Locate the cell with the specified text and output its (x, y) center coordinate. 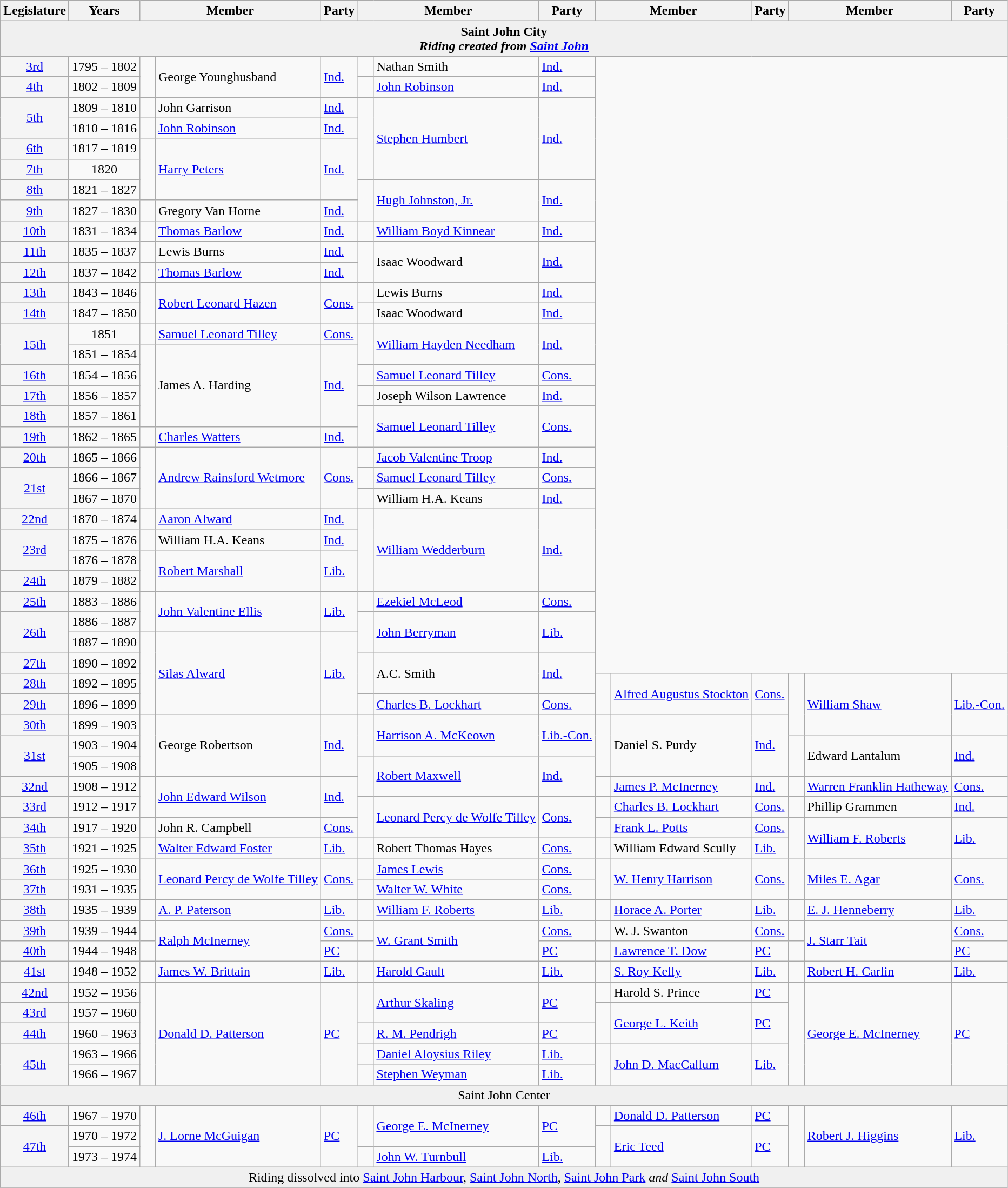
1802 – 1809 (104, 87)
Robert J. Higgins (878, 1136)
40th (35, 951)
27th (35, 663)
1847 – 1850 (104, 313)
1960 – 1963 (104, 1033)
Miles E. Agar (878, 879)
Robert Maxwell (456, 776)
Years (104, 11)
34th (35, 827)
John D. MacCallum (681, 1064)
7th (35, 169)
Edward Lantalum (878, 756)
36th (35, 869)
42nd (35, 992)
Phillip Grammen (878, 807)
31st (35, 756)
38th (35, 910)
1831 – 1834 (104, 231)
Silas Alward (238, 673)
1851 – 1854 (104, 355)
1883 – 1886 (104, 602)
1908 – 1912 (104, 786)
14th (35, 313)
10th (35, 231)
1857 – 1861 (104, 416)
John R. Campbell (238, 827)
Jacob Valentine Troop (456, 457)
Andrew Rainsford Wetmore (238, 478)
Legislature (35, 11)
Horace A. Porter (681, 910)
1957 – 1960 (104, 1013)
26th (35, 632)
William Edward Scully (681, 848)
Walter Edward Foster (238, 848)
9th (35, 210)
1887 – 1890 (104, 643)
1866 – 1867 (104, 478)
16th (35, 375)
Daniel S. Purdy (681, 745)
8th (35, 190)
Ralph McInerney (238, 940)
Robert Thomas Hayes (456, 848)
1856 – 1857 (104, 396)
45th (35, 1064)
1875 – 1876 (104, 539)
43rd (35, 1013)
S. Roy Kelly (681, 972)
George Younghusband (238, 77)
W. Henry Harrison (681, 879)
37th (35, 889)
6th (35, 149)
1821 – 1827 (104, 190)
47th (35, 1146)
John W. Turnbull (456, 1157)
29th (35, 704)
20th (35, 457)
1851 (104, 334)
Robert H. Carlin (878, 972)
Harold Gault (456, 972)
1899 – 1903 (104, 725)
George L. Keith (681, 1023)
Ezekiel McLeod (456, 602)
A.C. Smith (456, 673)
Warren Franklin Hatheway (878, 786)
35th (35, 848)
Gregory Van Horne (238, 210)
3rd (35, 66)
1948 – 1952 (104, 972)
1952 – 1956 (104, 992)
1903 – 1904 (104, 745)
44th (35, 1033)
Eric Teed (681, 1146)
R. M. Pendrigh (456, 1033)
1970 – 1972 (104, 1136)
Joseph Wilson Lawrence (456, 396)
30th (35, 725)
Harry Peters (238, 169)
1843 – 1846 (104, 293)
1862 – 1865 (104, 437)
James A. Harding (238, 385)
23rd (35, 550)
Riding dissolved into Saint John Harbour, Saint John North, Saint John Park and Saint John South (504, 1177)
19th (35, 437)
1809 – 1810 (104, 108)
J. Lorne McGuigan (238, 1136)
1879 – 1882 (104, 580)
1867 – 1870 (104, 498)
J. Starr Tait (878, 940)
William Hayden Needham (456, 344)
46th (35, 1116)
32nd (35, 786)
17th (35, 396)
33rd (35, 807)
1963 – 1966 (104, 1054)
1870 – 1874 (104, 519)
Saint John Center (504, 1095)
Charles Watters (238, 437)
1896 – 1899 (104, 704)
28th (35, 684)
1967 – 1970 (104, 1116)
Hugh Johnston, Jr. (456, 200)
24th (35, 580)
Daniel Aloysius Riley (456, 1054)
John Edward Wilson (238, 797)
Lawrence T. Dow (681, 951)
Stephen Weyman (456, 1074)
1917 – 1920 (104, 827)
13th (35, 293)
A. P. Paterson (238, 910)
39th (35, 930)
21st (35, 488)
George Robertson (238, 745)
Robert Marshall (238, 570)
1905 – 1908 (104, 766)
1890 – 1892 (104, 663)
Saint John CityRiding created from Saint John (504, 39)
Harrison A. McKeown (456, 735)
1886 – 1887 (104, 622)
1820 (104, 169)
James Lewis (456, 869)
William Boyd Kinnear (456, 231)
William Wedderburn (456, 550)
Harold S. Prince (681, 992)
1835 – 1837 (104, 251)
Robert Leonard Hazen (238, 303)
25th (35, 602)
Frank L. Potts (681, 827)
Nathan Smith (456, 66)
John Valentine Ellis (238, 612)
1912 – 1917 (104, 807)
Walter W. White (456, 889)
22nd (35, 519)
1865 – 1866 (104, 457)
1925 – 1930 (104, 869)
1817 – 1819 (104, 149)
Stephen Humbert (456, 138)
41st (35, 972)
James P. McInerney (681, 786)
William Shaw (878, 704)
W. J. Swanton (681, 930)
1944 – 1948 (104, 951)
1973 – 1974 (104, 1157)
John Berryman (456, 632)
1827 – 1830 (104, 210)
5th (35, 118)
15th (35, 344)
1966 – 1967 (104, 1074)
12th (35, 272)
11th (35, 251)
1876 – 1878 (104, 560)
1810 – 1816 (104, 128)
1854 – 1856 (104, 375)
1935 – 1939 (104, 910)
1931 – 1935 (104, 889)
18th (35, 416)
1892 – 1895 (104, 684)
4th (35, 87)
1921 – 1925 (104, 848)
Arthur Skaling (456, 1003)
1939 – 1944 (104, 930)
1837 – 1842 (104, 272)
E. J. Henneberry (878, 910)
W. Grant Smith (456, 940)
Aaron Alward (238, 519)
James W. Brittain (238, 972)
Alfred Augustus Stockton (681, 694)
1795 – 1802 (104, 66)
John Garrison (238, 108)
